Pinpoint the cell where the given text exists, returning its [X, Y] midpoint coordinate. 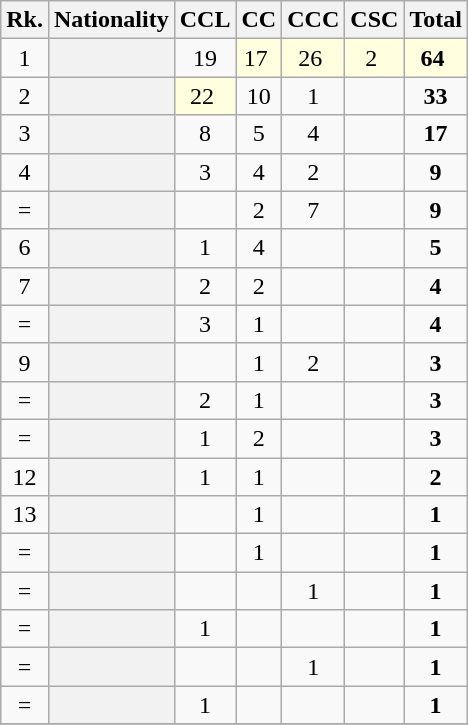
64 [436, 58]
CCL [205, 20]
CC [259, 20]
12 [25, 477]
26 [314, 58]
13 [25, 515]
Total [436, 20]
Nationality [111, 20]
Rk. [25, 20]
CSC [374, 20]
8 [205, 134]
22 [205, 96]
33 [436, 96]
19 [205, 58]
CCC [314, 20]
10 [259, 96]
6 [25, 248]
